Output the [x, y] coordinate of the center of the cell containing the given text.  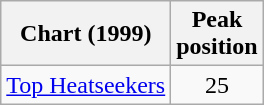
25 [217, 85]
Top Heatseekers [86, 85]
Chart (1999) [86, 34]
Peakposition [217, 34]
